Return [X, Y] of the center of cell containing provided text 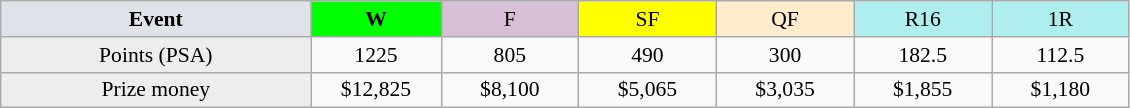
Points (PSA) [156, 55]
112.5 [1061, 55]
$12,825 [376, 90]
490 [648, 55]
805 [510, 55]
$5,065 [648, 90]
SF [648, 19]
$1,855 [923, 90]
Event [156, 19]
$1,180 [1061, 90]
Prize money [156, 90]
$8,100 [510, 90]
1225 [376, 55]
1R [1061, 19]
F [510, 19]
W [376, 19]
QF [785, 19]
$3,035 [785, 90]
300 [785, 55]
182.5 [923, 55]
R16 [923, 19]
